Search for the cell housing the specified text and yield its [X, Y] center coordinate. 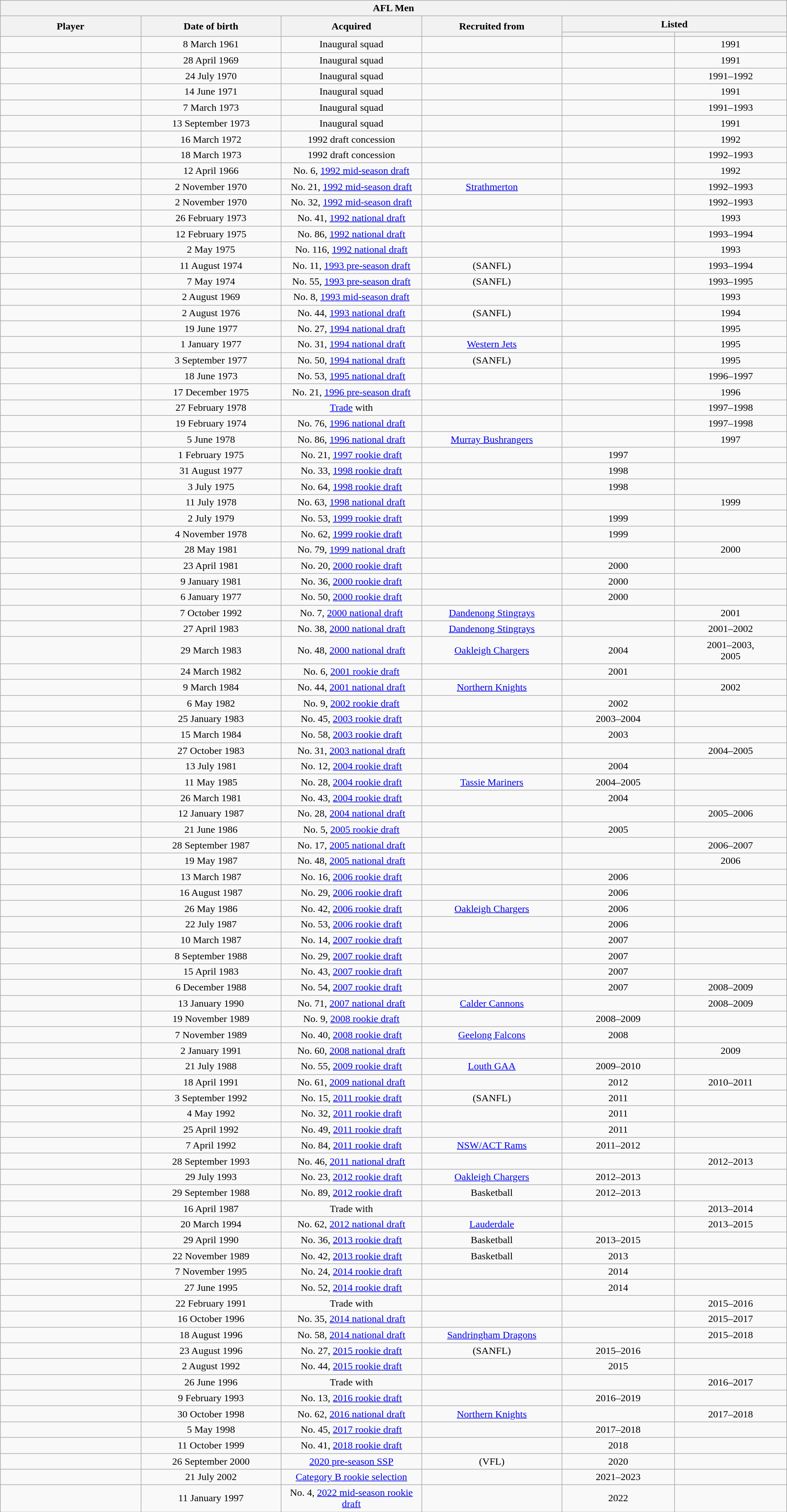
No. 63, 1998 national draft [351, 502]
5 June 1978 [211, 439]
Category B rookie selection [351, 1477]
26 September 2000 [211, 1461]
No. 23, 2012 rookie draft [351, 1177]
Lauderdale [492, 1224]
No. 41, 2018 rookie draft [351, 1445]
No. 53, 1999 rookie draft [351, 518]
16 October 1996 [211, 1319]
18 August 1996 [211, 1335]
No. 6, 2001 rookie draft [351, 671]
19 June 1977 [211, 329]
2015–2017 [731, 1319]
No. 55, 1993 pre-season draft [351, 281]
No. 60, 2008 national draft [351, 1051]
No. 116, 1992 national draft [351, 250]
No. 50, 2000 rookie draft [351, 597]
NSW/ACT Rams [492, 1145]
No. 44, 1993 national draft [351, 313]
31 August 1977 [211, 471]
17 December 1975 [211, 392]
2012 [618, 1082]
9 March 1984 [211, 687]
No. 12, 2004 rookie draft [351, 766]
16 March 1972 [211, 139]
Geelong Falcons [492, 1035]
3 September 1992 [211, 1098]
No. 86, 1996 national draft [351, 439]
No. 31, 2003 national draft [351, 751]
29 March 1983 [211, 650]
9 February 1993 [211, 1398]
27 April 1983 [211, 629]
15 March 1984 [211, 735]
1991–1993 [731, 107]
No. 48, 2005 national draft [351, 861]
2 August 1976 [211, 313]
Sandringham Dragons [492, 1335]
No. 27, 1994 national draft [351, 329]
2 August 1992 [211, 1366]
2022 [618, 1499]
9 January 1981 [211, 581]
18 April 1991 [211, 1082]
No. 42, 2013 rookie draft [351, 1256]
22 February 1991 [211, 1303]
18 March 1973 [211, 155]
2021–2023 [618, 1477]
No. 21, 1992 mid-season draft [351, 186]
26 February 1973 [211, 218]
7 May 1974 [211, 281]
No. 55, 2009 rookie draft [351, 1066]
No. 62, 2016 national draft [351, 1414]
Acquired [351, 27]
30 October 1998 [211, 1414]
No. 9, 2008 rookie draft [351, 1019]
26 March 1981 [211, 798]
Louth GAA [492, 1066]
12 February 1975 [211, 234]
No. 35, 2014 national draft [351, 1319]
No. 43, 2004 rookie draft [351, 798]
No. 44, 2015 rookie draft [351, 1366]
2016–2017 [731, 1382]
4 November 1978 [211, 534]
No. 32, 2011 rookie draft [351, 1114]
2003 [618, 735]
No. 36, 2013 rookie draft [351, 1240]
2001–2003, 2005 [731, 650]
2 July 1979 [211, 518]
13 March 1987 [211, 877]
12 April 1966 [211, 171]
AFL Men [393, 8]
13 July 1981 [211, 766]
3 September 1977 [211, 360]
5 May 1998 [211, 1429]
No. 20, 2000 rookie draft [351, 566]
2 August 1969 [211, 297]
25 April 1992 [211, 1129]
No. 46, 2011 national draft [351, 1161]
24 July 1970 [211, 76]
28 May 1981 [211, 550]
7 April 1992 [211, 1145]
27 October 1983 [211, 751]
20 March 1994 [211, 1224]
13 January 1990 [211, 1003]
22 July 1987 [211, 924]
No. 62, 1999 rookie draft [351, 534]
No. 36, 2000 rookie draft [351, 581]
No. 44, 2001 national draft [351, 687]
2009–2010 [618, 1066]
2005–2006 [731, 814]
No. 42, 2006 rookie draft [351, 908]
Western Jets [492, 344]
2020 [618, 1461]
No. 45, 2017 rookie draft [351, 1429]
29 September 1988 [211, 1193]
11 May 1985 [211, 782]
7 October 1992 [211, 613]
27 February 1978 [211, 407]
8 March 1961 [211, 44]
19 February 1974 [211, 423]
No. 4, 2022 mid-season rookie draft [351, 1499]
16 August 1987 [211, 893]
1993–1995 [731, 281]
No. 89, 2012 rookie draft [351, 1193]
No. 43, 2007 rookie draft [351, 972]
2018 [618, 1445]
2020 pre-season SSP [351, 1461]
No. 13, 2016 rookie draft [351, 1398]
No. 45, 2003 rookie draft [351, 719]
No. 21, 1996 pre-season draft [351, 392]
7 November 1989 [211, 1035]
(VFL) [492, 1461]
No. 5, 2005 rookie draft [351, 829]
2011–2012 [618, 1145]
Date of birth [211, 27]
No. 16, 2006 rookie draft [351, 877]
No. 61, 2009 national draft [351, 1082]
15 April 1983 [211, 972]
25 January 1983 [211, 719]
No. 29, 2007 rookie draft [351, 956]
1994 [731, 313]
No. 58, 2003 rookie draft [351, 735]
No. 76, 1996 national draft [351, 423]
No. 62, 2012 national draft [351, 1224]
No. 17, 2005 national draft [351, 845]
No. 64, 1998 rookie draft [351, 487]
7 November 1995 [211, 1272]
29 July 1993 [211, 1177]
Tassie Mariners [492, 782]
No. 28, 2004 rookie draft [351, 782]
Recruited from [492, 27]
14 June 1971 [211, 92]
No. 6, 1992 mid-season draft [351, 171]
No. 28, 2004 national draft [351, 814]
No. 7, 2000 national draft [351, 613]
23 August 1996 [211, 1351]
11 October 1999 [211, 1445]
2010–2011 [731, 1082]
2003–2004 [618, 719]
Strathmerton [492, 186]
No. 31, 1994 national draft [351, 344]
No. 49, 2011 rookie draft [351, 1129]
No. 86, 1992 national draft [351, 234]
No. 41, 1992 national draft [351, 218]
28 September 1987 [211, 845]
No. 84, 2011 rookie draft [351, 1145]
No. 9, 2002 rookie draft [351, 703]
No. 38, 2000 national draft [351, 629]
21 June 1986 [211, 829]
11 July 1978 [211, 502]
2015–2018 [731, 1335]
21 July 1988 [211, 1066]
2006–2007 [731, 845]
2 January 1991 [211, 1051]
19 November 1989 [211, 1019]
No. 27, 2015 rookie draft [351, 1351]
6 December 1988 [211, 988]
No. 53, 1995 national draft [351, 376]
7 March 1973 [211, 107]
No. 40, 2008 rookie draft [351, 1035]
11 January 1997 [211, 1499]
1 February 1975 [211, 455]
1996–1997 [731, 376]
3 July 1975 [211, 487]
No. 32, 1992 mid-season draft [351, 202]
1 January 1977 [211, 344]
No. 58, 2014 national draft [351, 1335]
11 August 1974 [211, 266]
26 May 1986 [211, 908]
2009 [731, 1051]
12 January 1987 [211, 814]
26 June 1996 [211, 1382]
No. 33, 1998 rookie draft [351, 471]
Murray Bushrangers [492, 439]
29 April 1990 [211, 1240]
No. 71, 2007 national draft [351, 1003]
2013 [618, 1256]
6 May 1982 [211, 703]
No. 52, 2014 rookie draft [351, 1288]
2008 [618, 1035]
No. 15, 2011 rookie draft [351, 1098]
2015 [618, 1366]
2005 [618, 829]
24 March 1982 [211, 671]
1991–1992 [731, 76]
Listed [674, 24]
28 September 1993 [211, 1161]
21 July 2002 [211, 1477]
6 January 1977 [211, 597]
28 April 1969 [211, 60]
2 May 1975 [211, 250]
Player [71, 27]
8 September 1988 [211, 956]
No. 11, 1993 pre-season draft [351, 266]
1996 [731, 392]
No. 48, 2000 national draft [351, 650]
22 November 1989 [211, 1256]
10 March 1987 [211, 940]
2013–2014 [731, 1209]
Calder Cannons [492, 1003]
No. 24, 2014 rookie draft [351, 1272]
No. 50, 1994 national draft [351, 360]
2016–2019 [618, 1398]
No. 53, 2006 rookie draft [351, 924]
2001–2002 [731, 629]
No. 14, 2007 rookie draft [351, 940]
No. 8, 1993 mid-season draft [351, 297]
4 May 1992 [211, 1114]
13 September 1973 [211, 123]
18 June 1973 [211, 376]
No. 54, 2007 rookie draft [351, 988]
No. 21, 1997 rookie draft [351, 455]
23 April 1981 [211, 566]
19 May 1987 [211, 861]
16 April 1987 [211, 1209]
27 June 1995 [211, 1288]
No. 29, 2006 rookie draft [351, 893]
No. 79, 1999 national draft [351, 550]
